Capture the cell that displays the provided text and extract its [x, y] central coordinate. 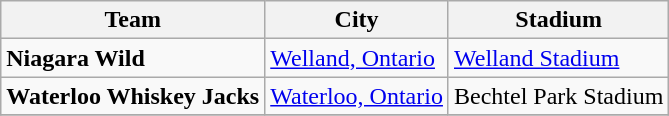
Team [133, 20]
Welland Stadium [558, 58]
Niagara Wild [133, 58]
Waterloo, Ontario [357, 96]
Welland, Ontario [357, 58]
Waterloo Whiskey Jacks [133, 96]
Stadium [558, 20]
City [357, 20]
Bechtel Park Stadium [558, 96]
